From the cell containing the given text, extract its center point as [x, y] coordinate. 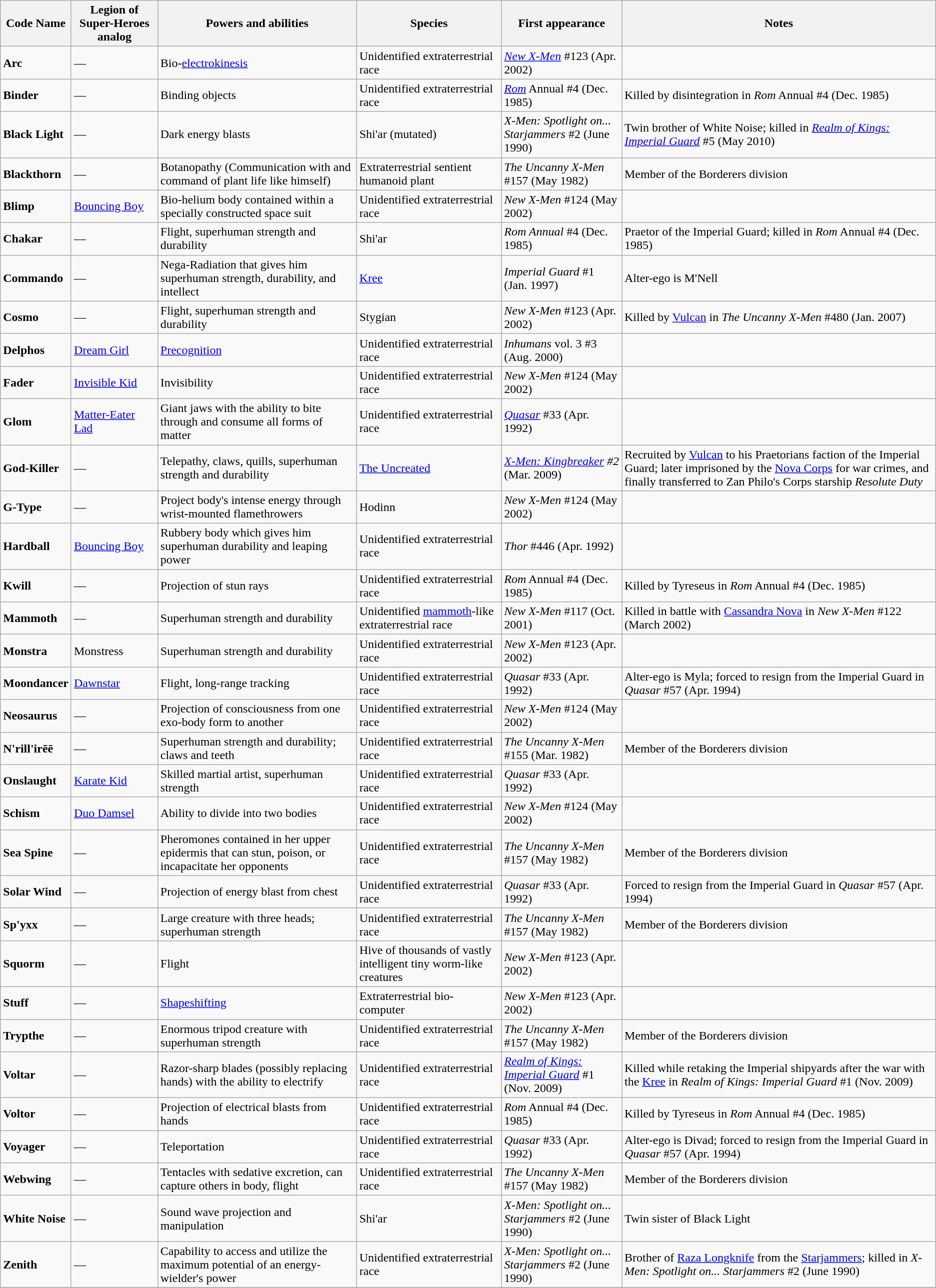
Twin sister of Black Light [779, 1218]
Black Light [36, 134]
Karate Kid [114, 781]
Telepathy, claws, quills, superhuman strength and durability [257, 468]
Killed in battle with Cassandra Nova in New X-Men #122 (March 2002) [779, 618]
Glom [36, 421]
Realm of Kings: Imperial Guard #1 (Nov. 2009) [562, 1075]
Inhumans vol. 3 #3 (Aug. 2000) [562, 350]
Kree [429, 278]
Razor-sharp blades (possibly replacing hands) with the ability to electrify [257, 1075]
Teleportation [257, 1147]
Duo Damsel [114, 813]
Enormous tripod creature with superhuman strength [257, 1035]
Cosmo [36, 317]
Botanopathy (Communication with and command of plant life like himself) [257, 174]
Killed by disintegration in Rom Annual #4 (Dec. 1985) [779, 95]
Binding objects [257, 95]
X-Men: Kingbreaker #2 (Mar. 2009) [562, 468]
Capability to access and utilize the maximum potential of an energy-wielder's power [257, 1264]
Kwill [36, 586]
Webwing [36, 1179]
Squorm [36, 963]
Legion of Super-Heroes analog [114, 23]
Praetor of the Imperial Guard; killed in Rom Annual #4 (Dec. 1985) [779, 239]
Arc [36, 63]
Nega-Radiation that gives him superhuman strength, durability, and intellect [257, 278]
Projection of energy blast from chest [257, 892]
Dark energy blasts [257, 134]
Zenith [36, 1264]
God-Killer [36, 468]
Extraterrestrial bio-computer [429, 1003]
Blackthorn [36, 174]
Pheromones contained in her upper epidermis that can stun, poison, or incapacitate her opponents [257, 852]
Large creature with three heads; superhuman strength [257, 924]
Voltor [36, 1114]
The Uncreated [429, 468]
Unidentified mammoth-like extraterrestrial race [429, 618]
Alter-ego is M'Nell [779, 278]
Onslaught [36, 781]
Alter-ego is Divad; forced to resign from the Imperial Guard in Quasar #57 (Apr. 1994) [779, 1147]
Binder [36, 95]
Bio-electrokinesis [257, 63]
Thor #446 (Apr. 1992) [562, 546]
Giant jaws with the ability to bite through and consume all forms of matter [257, 421]
Matter-Eater Lad [114, 421]
Killed by Vulcan in The Uncanny X-Men #480 (Jan. 2007) [779, 317]
Projection of consciousness from one exo-body form to another [257, 716]
Moondancer [36, 683]
Monstress [114, 651]
Solar Wind [36, 892]
G-Type [36, 507]
Flight, long-range tracking [257, 683]
Imperial Guard #1 (Jan. 1997) [562, 278]
Extraterrestrial sentient humanoid plant [429, 174]
Sp'yxx [36, 924]
Forced to resign from the Imperial Guard in Quasar #57 (Apr. 1994) [779, 892]
Schism [36, 813]
Delphos [36, 350]
Chakar [36, 239]
Twin brother of White Noise; killed in Realm of Kings: Imperial Guard #5 (May 2010) [779, 134]
Killed while retaking the Imperial shipyards after the war with the Kree in Realm of Kings: Imperial Guard #1 (Nov. 2009) [779, 1075]
Voyager [36, 1147]
Notes [779, 23]
Stygian [429, 317]
Sound wave projection and manipulation [257, 1218]
Bio-helium body contained within a specially constructed space suit [257, 206]
Shi'ar (mutated) [429, 134]
Superhuman strength and durability; claws and teeth [257, 748]
N'rill'irēē [36, 748]
Projection of stun rays [257, 586]
Sea Spine [36, 852]
First appearance [562, 23]
Neosaurus [36, 716]
Shapeshifting [257, 1003]
Project body's intense energy through wrist-mounted flamethrowers [257, 507]
Rubbery body which gives him superhuman durability and leaping power [257, 546]
White Noise [36, 1218]
The Uncanny X-Men #155 (Mar. 1982) [562, 748]
Fader [36, 382]
Projection of electrical blasts from hands [257, 1114]
Code Name [36, 23]
Skilled martial artist, superhuman strength [257, 781]
Mammoth [36, 618]
Trypthe [36, 1035]
New X-Men #117 (Oct. 2001) [562, 618]
Stuff [36, 1003]
Voltar [36, 1075]
Monstra [36, 651]
Hodinn [429, 507]
Hive of thousands of vastly intelligent tiny worm-like creatures [429, 963]
Blimp [36, 206]
Hardball [36, 546]
Tentacles with sedative excretion, can capture others in body, flight [257, 1179]
Dawnstar [114, 683]
Ability to divide into two bodies [257, 813]
Invisible Kid [114, 382]
Precognition [257, 350]
Alter-ego is Myla; forced to resign from the Imperial Guard in Quasar #57 (Apr. 1994) [779, 683]
Invisibility [257, 382]
Dream Girl [114, 350]
Commando [36, 278]
Powers and abilities [257, 23]
Brother of Raza Longknife from the Starjammers; killed in X-Men: Spotlight on... Starjammers #2 (June 1990) [779, 1264]
Flight [257, 963]
Species [429, 23]
